Return (X, Y) of the center of cell containing provided text 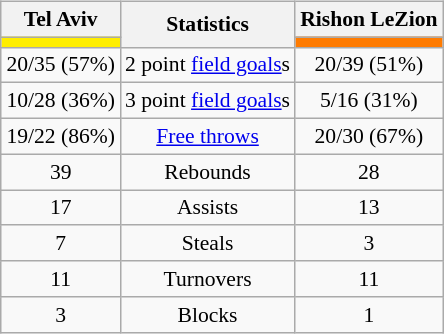
Turnovers (208, 279)
Assists (208, 208)
Steals (208, 243)
20/39 (51%) (368, 65)
Rishon LeZion (368, 19)
19/22 (86%) (60, 136)
28 (368, 172)
2 point field goalss (208, 65)
20/30 (67%) (368, 136)
39 (60, 172)
1 (368, 314)
7 (60, 243)
17 (60, 208)
Blocks (208, 314)
5/16 (31%) (368, 101)
Statistics (208, 24)
Tel Aviv (60, 19)
Free throws (208, 136)
10/28 (36%) (60, 101)
3 point field goalss (208, 101)
20/35 (57%) (60, 65)
Rebounds (208, 172)
13 (368, 208)
